Scan for the cell matching the given text and deliver its [x, y] coordinate at center. 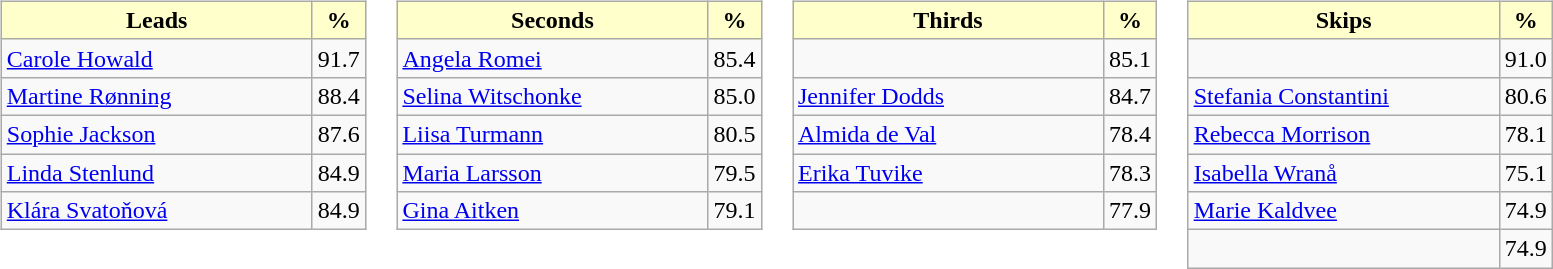
Leads [156, 20]
Skips [1344, 20]
91.0 [1526, 58]
Rebecca Morrison [1344, 134]
Erika Tuvike [948, 173]
75.1 [1526, 173]
79.5 [734, 173]
Klára Svatoňová [156, 211]
87.6 [338, 134]
Jennifer Dodds [948, 96]
Carole Howald [156, 58]
Angela Romei [552, 58]
77.9 [1130, 211]
Seconds [552, 20]
78.3 [1130, 173]
80.5 [734, 134]
Almida de Val [948, 134]
85.4 [734, 58]
78.1 [1526, 134]
80.6 [1526, 96]
Selina Witschonke [552, 96]
Marie Kaldvee [1344, 211]
84.7 [1130, 96]
88.4 [338, 96]
Maria Larsson [552, 173]
91.7 [338, 58]
Isabella Wranå [1344, 173]
Liisa Turmann [552, 134]
Martine Rønning [156, 96]
79.1 [734, 211]
Gina Aitken [552, 211]
Linda Stenlund [156, 173]
Sophie Jackson [156, 134]
Stefania Constantini [1344, 96]
85.0 [734, 96]
85.1 [1130, 58]
Thirds [948, 20]
78.4 [1130, 134]
